Detect which cell encompasses the target text, then output its (x, y) center coordinate. 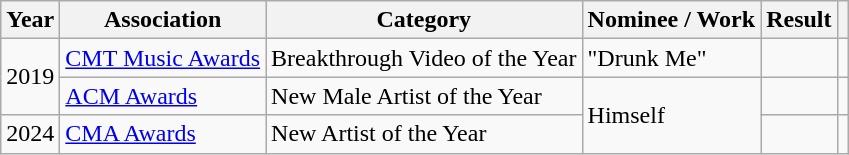
New Male Artist of the Year (424, 96)
ACM Awards (163, 96)
2024 (30, 134)
CMT Music Awards (163, 58)
Year (30, 20)
Nominee / Work (672, 20)
Result (799, 20)
Association (163, 20)
Category (424, 20)
"Drunk Me" (672, 58)
CMA Awards (163, 134)
2019 (30, 77)
New Artist of the Year (424, 134)
Breakthrough Video of the Year (424, 58)
Himself (672, 115)
